Provide the [X, Y] coordinate of the cell's center where the given text is located.  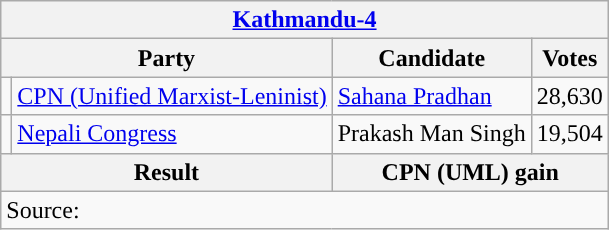
Source: [305, 210]
Prakash Man Singh [432, 134]
Sahana Pradhan [432, 96]
28,630 [570, 96]
19,504 [570, 134]
Party [166, 58]
Nepali Congress [172, 134]
CPN (UML) gain [470, 172]
Candidate [432, 58]
Result [166, 172]
CPN (Unified Marxist-Leninist) [172, 96]
Votes [570, 58]
Kathmandu-4 [305, 20]
